Capture the cell that displays the provided text and extract its [X, Y] central coordinate. 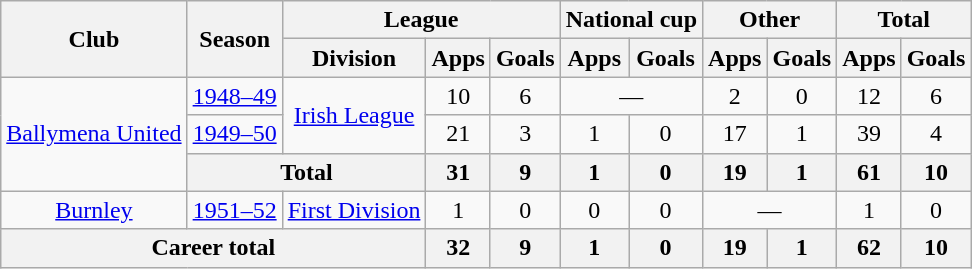
Club [94, 39]
61 [869, 172]
Ballymena United [94, 134]
17 [735, 134]
3 [525, 134]
62 [869, 248]
4 [936, 134]
Burnley [94, 210]
Other [770, 20]
Irish League [354, 115]
First Division [354, 210]
1948–49 [234, 96]
1951–52 [234, 210]
2 [735, 96]
1949–50 [234, 134]
National cup [631, 20]
31 [458, 172]
21 [458, 134]
12 [869, 96]
League [421, 20]
Division [354, 58]
Season [234, 39]
Career total [214, 248]
39 [869, 134]
32 [458, 248]
